Return (x, y) of the center of cell containing provided text 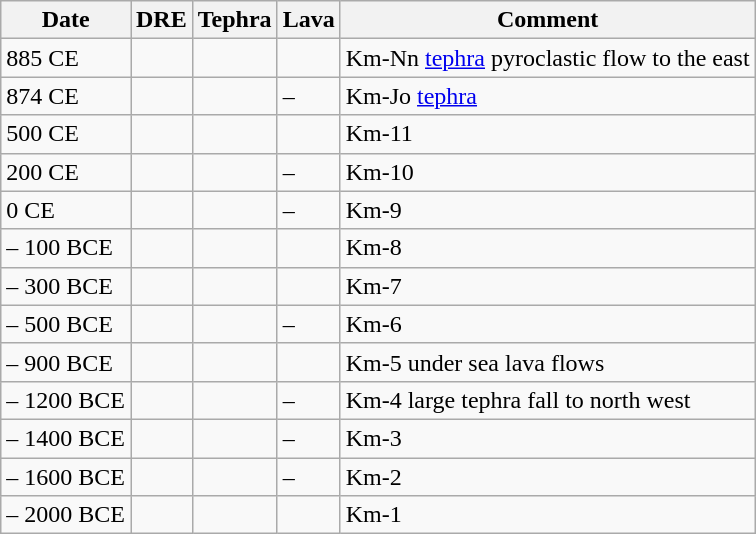
DRE (161, 20)
Km-3 (548, 438)
Tephra (234, 20)
– 900 BCE (66, 362)
– 500 BCE (66, 324)
Date (66, 20)
Km-11 (548, 134)
Km-4 large tephra fall to north west (548, 400)
Km-5 under sea lava flows (548, 362)
Km-10 (548, 172)
200 CE (66, 172)
– 1200 BCE (66, 400)
885 CE (66, 58)
– 100 BCE (66, 248)
Km-9 (548, 210)
0 CE (66, 210)
– 300 BCE (66, 286)
Km-1 (548, 515)
Comment (548, 20)
– 2000 BCE (66, 515)
Km-2 (548, 477)
– 1400 BCE (66, 438)
Km-7 (548, 286)
Km-6 (548, 324)
Km-Jo tephra (548, 96)
– 1600 BCE (66, 477)
Km-8 (548, 248)
874 CE (66, 96)
500 CE (66, 134)
Lava (308, 20)
Km-Nn tephra pyroclastic flow to the east (548, 58)
